From the cell containing the given text, extract its center point as (x, y) coordinate. 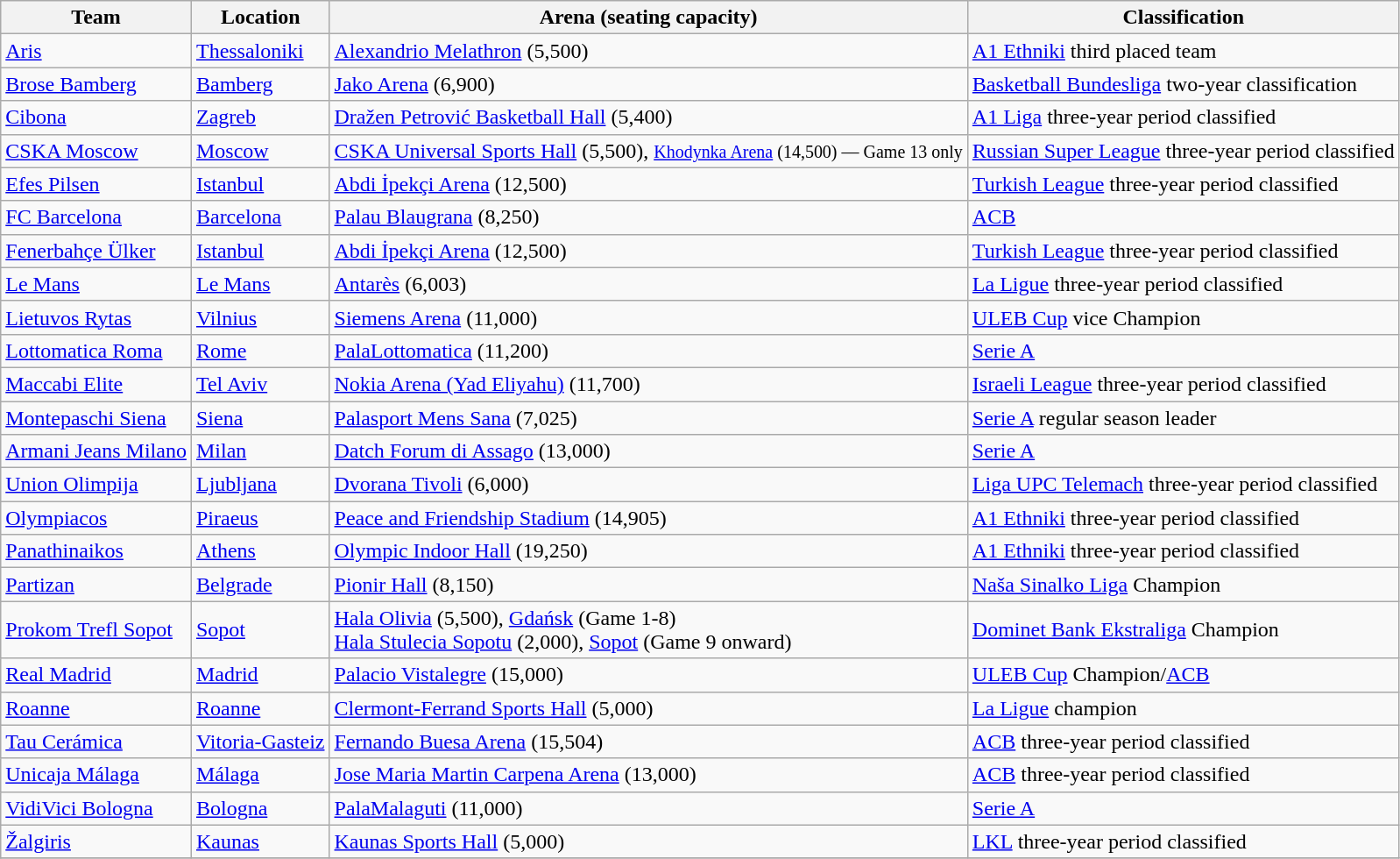
Union Olimpija (96, 485)
Partizan (96, 585)
Panathinaikos (96, 551)
Armani Jeans Milano (96, 451)
Vilnius (260, 317)
Dvorana Tivoli (6,000) (648, 485)
Fenerbahçe Ülker (96, 251)
Bamberg (260, 84)
Basketball Bundesliga two-year classification (1183, 84)
Fernando Buesa Arena (15,504) (648, 742)
CSKA Universal Sports Hall (5,500), Khodynka Arena (14,500) — Game 13 only (648, 151)
Piraeus (260, 518)
Antarès (6,003) (648, 284)
Barcelona (260, 217)
Cibona (96, 117)
Tau Cerámica (96, 742)
Pionir Hall (8,150) (648, 585)
Clermont-Ferrand Sports Hall (5,000) (648, 708)
Athens (260, 551)
Real Madrid (96, 675)
A1 Ethniki third placed team (1183, 51)
Kaunas (260, 841)
Palasport Mens Sana (7,025) (648, 418)
Alexandrio Melathron (5,500) (648, 51)
Nokia Arena (Yad Eliyahu) (11,700) (648, 384)
Datch Forum di Assago (13,000) (648, 451)
Žalgiris (96, 841)
Classification (1183, 18)
Thessaloniki (260, 51)
Málaga (260, 775)
Jose Maria Martin Carpena Arena (13,000) (648, 775)
Siena (260, 418)
CSKA Moscow (96, 151)
Madrid (260, 675)
Jako Arena (6,900) (648, 84)
FC Barcelona (96, 217)
Milan (260, 451)
Siemens Arena (11,000) (648, 317)
Lietuvos Rytas (96, 317)
Russian Super League three-year period classified (1183, 151)
La Ligue three-year period classified (1183, 284)
Olympiacos (96, 518)
Lottomatica Roma (96, 351)
Dražen Petrović Basketball Hall (5,400) (648, 117)
Zagreb (260, 117)
Tel Aviv (260, 384)
Arena (seating capacity) (648, 18)
ULEB Cup vice Champion (1183, 317)
Aris (96, 51)
A1 Liga three-year period classified (1183, 117)
Montepaschi Siena (96, 418)
Palau Blaugrana (8,250) (648, 217)
ULEB Cup Champion/ACB (1183, 675)
Peace and Friendship Stadium (14,905) (648, 518)
Vitoria-Gasteiz (260, 742)
Brose Bamberg (96, 84)
Israeli League three-year period classified (1183, 384)
VidiVici Bologna (96, 808)
PalaMalaguti (11,000) (648, 808)
La Ligue champion (1183, 708)
Hala Olivia (5,500), Gdańsk (Game 1-8)Hala Stulecia Sopotu (2,000), Sopot (Game 9 onward) (648, 629)
PalaLottomatica (11,200) (648, 351)
Dominet Bank Ekstraliga Champion (1183, 629)
Prokom Trefl Sopot (96, 629)
Olympic Indoor Hall (19,250) (648, 551)
Moscow (260, 151)
Serie A regular season leader (1183, 418)
Ljubljana (260, 485)
Bologna (260, 808)
Liga UPC Telemach three-year period classified (1183, 485)
Location (260, 18)
ACB (1183, 217)
LKL three-year period classified (1183, 841)
Efes Pilsen (96, 184)
Team (96, 18)
Unicaja Málaga (96, 775)
Kaunas Sports Hall (5,000) (648, 841)
Maccabi Elite (96, 384)
Sopot (260, 629)
Palacio Vistalegre (15,000) (648, 675)
Rome (260, 351)
Belgrade (260, 585)
Naša Sinalko Liga Champion (1183, 585)
